Locate the cell with the specified text and output its (X, Y) center coordinate. 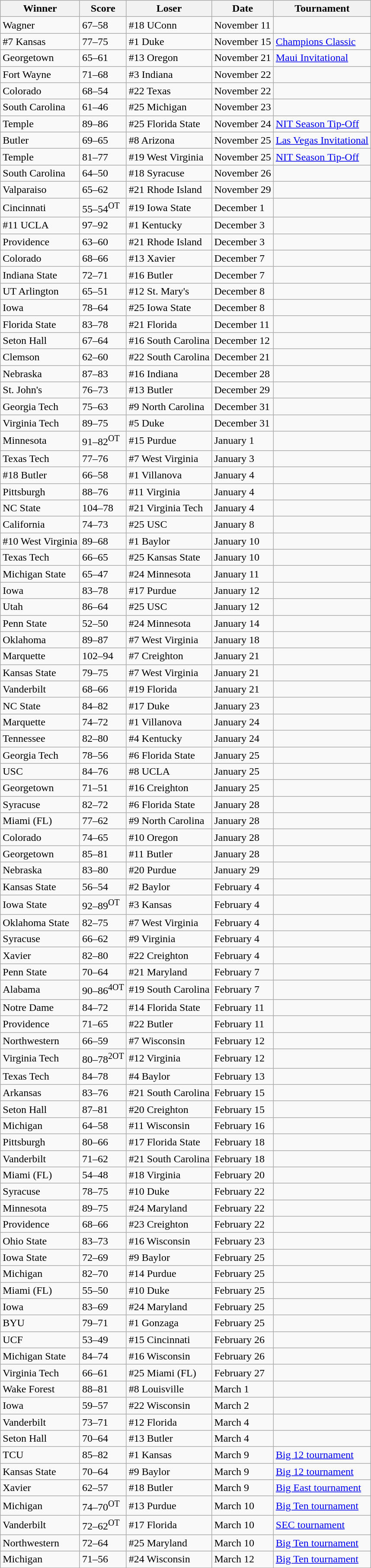
83–76 (103, 1093)
52–50 (103, 623)
77–62 (103, 821)
81–77 (103, 157)
#8 Arizona (169, 140)
#23 Creighton (169, 1225)
54–48 (103, 1175)
#21 Maryland (169, 972)
74–73 (103, 525)
83–69 (103, 1307)
January 18 (243, 640)
#1 Kentucky (169, 225)
66–61 (103, 1372)
66–62 (103, 939)
January 8 (243, 525)
Arkansas (40, 1093)
USC (40, 772)
75–63 (103, 407)
#8 UCLA (169, 772)
65–51 (103, 291)
Clemson (40, 357)
January 1 (243, 441)
71–62 (103, 1159)
#16 Creighton (169, 788)
November 11 (243, 25)
#19 Iowa State (169, 208)
#16 Butler (169, 275)
91–82OT (103, 441)
67–58 (103, 25)
89–86 (103, 124)
December 12 (243, 340)
December 28 (243, 374)
December 29 (243, 390)
#15 Purdue (169, 441)
#12 Virginia (169, 1059)
Big East tournament (322, 1488)
77–76 (103, 459)
79–75 (103, 673)
102–94 (103, 656)
72–62OT (103, 1525)
#7 Wisconsin (169, 1041)
90–864OT (103, 990)
Valparaiso (40, 189)
#25 Michigan (169, 107)
#22 South Carolina (169, 357)
#13 Xavier (169, 258)
Fort Wayne (40, 74)
#17 Duke (169, 705)
#1 Duke (169, 42)
Loser (169, 9)
#21 Virginia Tech (169, 508)
#7 Kansas (40, 42)
65–61 (103, 58)
#11 UCLA (40, 225)
March 1 (243, 1389)
92–89OT (103, 905)
February 20 (243, 1175)
78–56 (103, 755)
87–81 (103, 1109)
74–72 (103, 722)
84–74 (103, 1356)
#1 Gonzaga (169, 1323)
55–50 (103, 1290)
80–782OT (103, 1059)
68–54 (103, 91)
66–58 (103, 475)
87–83 (103, 374)
January 11 (243, 574)
#22 Texas (169, 91)
January 29 (243, 870)
UCF (40, 1340)
80–66 (103, 1142)
Florida State (40, 324)
85–81 (103, 854)
89–87 (103, 640)
#19 South Carolina (169, 990)
November 21 (243, 58)
#22 Butler (169, 1024)
#25 Iowa State (169, 308)
56–54 (103, 887)
February 23 (243, 1241)
65–62 (103, 189)
#25 Miami (FL) (169, 1372)
71–68 (103, 74)
76–73 (103, 390)
November 23 (243, 107)
#4 Kentucky (169, 738)
72–69 (103, 1257)
March 2 (243, 1405)
71–65 (103, 1024)
Tournament (322, 9)
#5 Duke (169, 423)
#1 Kansas (169, 1455)
#13 Purdue (169, 1506)
#17 Purdue (169, 590)
64–58 (103, 1125)
#9 Virginia (169, 939)
Utah (40, 607)
December 21 (243, 357)
82–72 (103, 805)
66–59 (103, 1041)
66–65 (103, 558)
#4 Baylor (169, 1076)
83–80 (103, 870)
Alabama (40, 990)
84–82 (103, 705)
Champions Classic (322, 42)
82–70 (103, 1274)
88–81 (103, 1389)
104–78 (103, 508)
November 24 (243, 124)
#25 Maryland (169, 1543)
California (40, 525)
November 29 (243, 189)
Indiana State (40, 275)
January 23 (243, 705)
83–73 (103, 1241)
65–47 (103, 574)
#8 Louisville (169, 1389)
Butler (40, 140)
71–51 (103, 788)
#15 Cincinnati (169, 1340)
Oklahoma State (40, 923)
84–78 (103, 1076)
#22 Creighton (169, 956)
St. John's (40, 390)
67–64 (103, 340)
Las Vegas Invitational (322, 140)
#10 Oregon (169, 837)
64–50 (103, 173)
SEC tournament (322, 1525)
Wake Forest (40, 1389)
#18 Virginia (169, 1175)
86–64 (103, 607)
97–92 (103, 225)
#24 Wisconsin (169, 1559)
February 27 (243, 1372)
#13 Oregon (169, 58)
72–64 (103, 1543)
Tennessee (40, 738)
#20 Purdue (169, 870)
84–72 (103, 1007)
UT Arlington (40, 291)
#7 Creighton (169, 656)
62–57 (103, 1488)
February 16 (243, 1125)
#1 Baylor (169, 541)
March 12 (243, 1559)
72–71 (103, 275)
Score (103, 9)
TCU (40, 1455)
85–82 (103, 1455)
89–68 (103, 541)
#17 Florida State (169, 1142)
January 14 (243, 623)
#19 West Virginia (169, 157)
#14 Purdue (169, 1274)
71–56 (103, 1559)
#18 UConn (169, 25)
#21 Florida (169, 324)
#11 Butler (169, 854)
88–76 (103, 492)
December 11 (243, 324)
Winner (40, 9)
62–60 (103, 357)
61–46 (103, 107)
#20 Creighton (169, 1109)
#3 Indiana (169, 74)
Cincinnati (40, 208)
#25 Florida State (169, 124)
#2 Baylor (169, 887)
BYU (40, 1323)
#11 Wisconsin (169, 1125)
February 13 (243, 1076)
November 15 (243, 42)
84–76 (103, 772)
78–64 (103, 308)
#18 Syracuse (169, 173)
73–71 (103, 1422)
82–75 (103, 923)
74–70OT (103, 1506)
Maui Invitational (322, 58)
#17 Florida (169, 1525)
Wagner (40, 25)
December 1 (243, 208)
Date (243, 9)
#3 Kansas (169, 905)
#22 Wisconsin (169, 1405)
Ohio State (40, 1241)
#16 Indiana (169, 374)
#12 St. Mary's (169, 291)
#19 Florida (169, 689)
69–65 (103, 140)
79–71 (103, 1323)
77–75 (103, 42)
63–60 (103, 242)
59–57 (103, 1405)
55–54OT (103, 208)
Notre Dame (40, 1007)
74–65 (103, 837)
#25 Kansas State (169, 558)
Oklahoma (40, 640)
November 26 (243, 173)
78–75 (103, 1192)
January 3 (243, 459)
#11 Virginia (169, 492)
#16 South Carolina (169, 340)
53–49 (103, 1340)
#14 Florida State (169, 1007)
#10 West Virginia (40, 541)
#12 Florida (169, 1422)
